For the text-containing cell, return its midpoint in (X, Y) coordinate format. 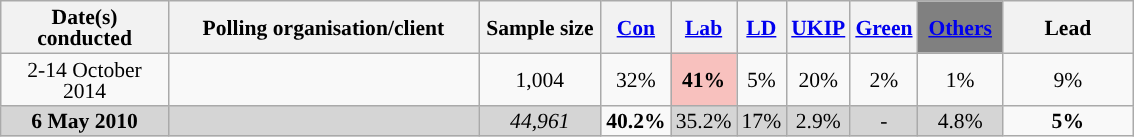
Polling organisation/client (323, 27)
2% (884, 79)
LD (761, 27)
Green (884, 27)
Date(s)conducted (85, 27)
2-14 October 2014 (85, 79)
17% (761, 120)
1% (960, 79)
Sample size (540, 27)
6 May 2010 (85, 120)
35.2% (704, 120)
20% (818, 79)
9% (1068, 79)
UKIP (818, 27)
Lab (704, 27)
2.9% (818, 120)
32% (636, 79)
40.2% (636, 120)
Lead (1068, 27)
44,961 (540, 120)
- (884, 120)
1,004 (540, 79)
4.8% (960, 120)
Others (960, 27)
Con (636, 27)
41% (704, 79)
